Pinpoint the cell where the given text exists, returning its [x, y] midpoint coordinate. 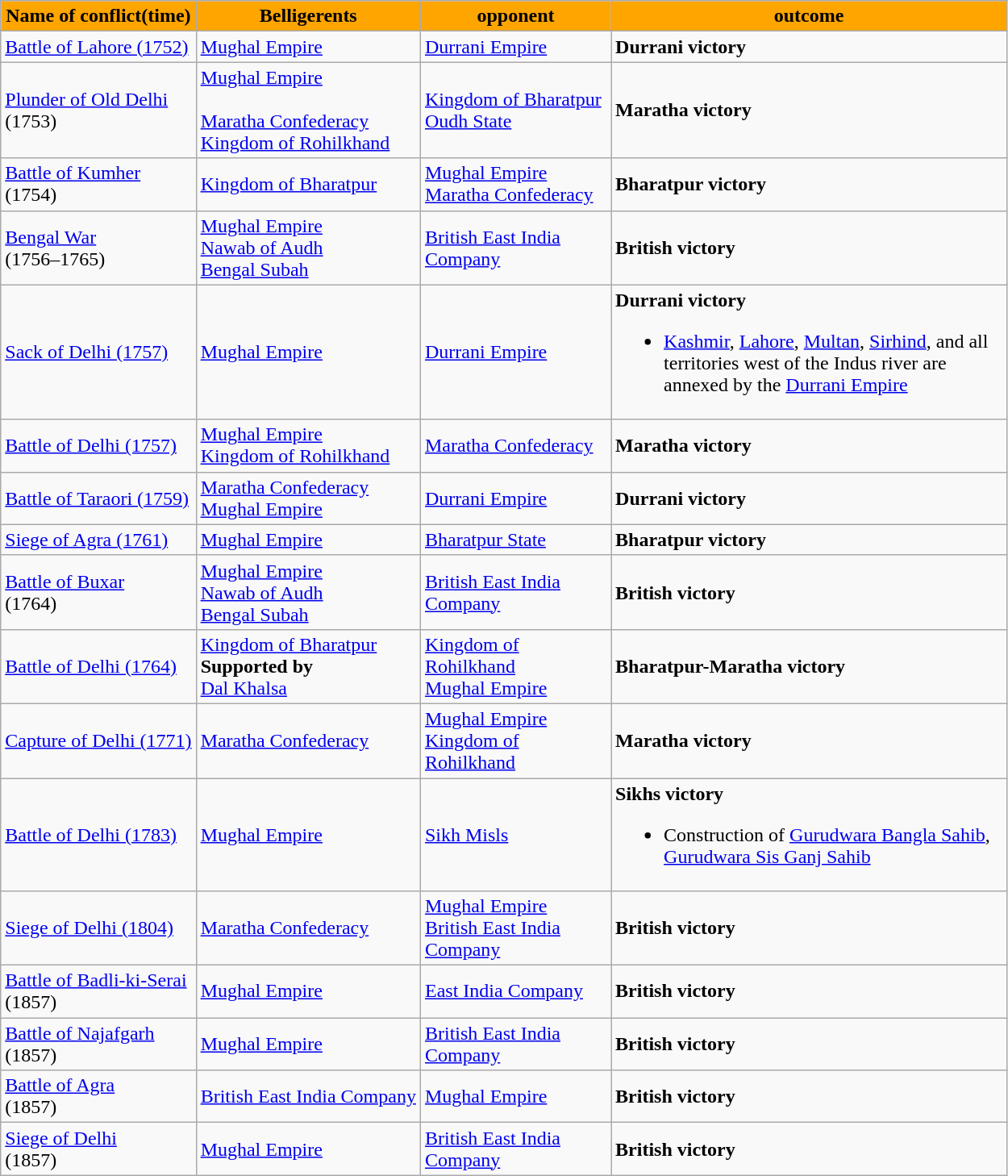
Sikh Misls [515, 834]
Siege of Delhi (1804) [98, 928]
Kingdom of Bharatpur [308, 184]
Battle of Kumher(1754) [98, 184]
Capture of Delhi (1771) [98, 740]
Kingdom of Bharatpur Oudh State [515, 110]
Mughal Empire British East India Company [515, 928]
Mughal Empire Maratha Confederacy [515, 184]
Battle of Delhi (1757) [98, 445]
Battle of Delhi (1783) [98, 834]
Sikhs victoryConstruction of Gurudwara Bangla Sahib, Gurudwara Sis Ganj Sahib [810, 834]
Battle of Badli-ki-Serai(1857) [98, 992]
Kingdom of Rohilkhand Mughal Empire [515, 666]
Sack of Delhi (1757) [98, 352]
Mughal EmpireMaratha Confederacy Kingdom of Rohilkhand [308, 110]
outcome [810, 16]
Siege of Agra (1761) [98, 540]
Bharatpur-Maratha victory [810, 666]
opponent [515, 16]
Battle of Delhi (1764) [98, 666]
Maratha Confederacy Mughal Empire [308, 498]
Battle of Buxar(1764) [98, 592]
Belligerents [308, 16]
Kingdom of BharatpurSupported by Dal Khalsa [308, 666]
Name of conflict(time) [98, 16]
Durrani victoryKashmir, Lahore, Multan, Sirhind, and all territories west of the Indus river are annexed by the Durrani Empire [810, 352]
East India Company [515, 992]
Battle of Agra(1857) [98, 1097]
Battle of Taraori (1759) [98, 498]
Battle of Lahore (1752) [98, 47]
Plunder of Old Delhi(1753) [98, 110]
Bharatpur State [515, 540]
Battle of Najafgarh(1857) [98, 1044]
Bengal War(1756–1765) [98, 248]
Siege of Delhi(1857) [98, 1149]
